Output the [x, y] coordinate of the center of the cell containing the given text.  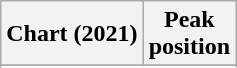
Chart (2021) [72, 34]
Peakposition [189, 34]
